Extract the (x, y) coordinate from the center of the cell holding the provided text.  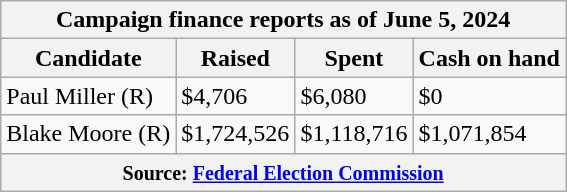
$1,071,854 (489, 134)
Spent (354, 58)
$1,118,716 (354, 134)
$0 (489, 96)
Cash on hand (489, 58)
$4,706 (236, 96)
$1,724,526 (236, 134)
Candidate (88, 58)
Campaign finance reports as of June 5, 2024 (284, 20)
Source: Federal Election Commission (284, 172)
Paul Miller (R) (88, 96)
$6,080 (354, 96)
Raised (236, 58)
Blake Moore (R) (88, 134)
